Identify which cell holds the provided text, then report its (X, Y) central coordinate. 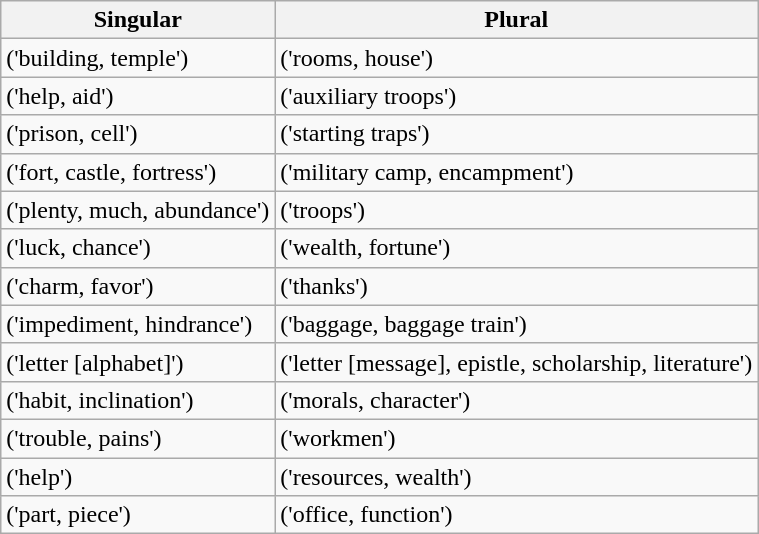
Singular (138, 20)
('morals, character') (516, 400)
('luck, chance') (138, 248)
('trouble, pains') (138, 438)
('resources, wealth') (516, 477)
('troops') (516, 210)
('letter [alphabet]') (138, 362)
('workmen') (516, 438)
('help, aid') (138, 96)
('office, function') (516, 515)
('letter [message], epistle, scholarship, literature') (516, 362)
('baggage, baggage train') (516, 324)
('charm, favor') (138, 286)
('prison, cell') (138, 134)
('fort, castle, fortress') (138, 172)
Plural (516, 20)
('impediment, hindrance') (138, 324)
('rooms, house') (516, 58)
('starting traps') (516, 134)
('auxiliary troops') (516, 96)
('thanks') (516, 286)
('military camp, encampment') (516, 172)
('plenty, much, abundance') (138, 210)
('wealth, fortune') (516, 248)
('building, temple') (138, 58)
('part, piece') (138, 515)
('help') (138, 477)
('habit, inclination') (138, 400)
